From the cell containing the given text, extract its center point as (x, y) coordinate. 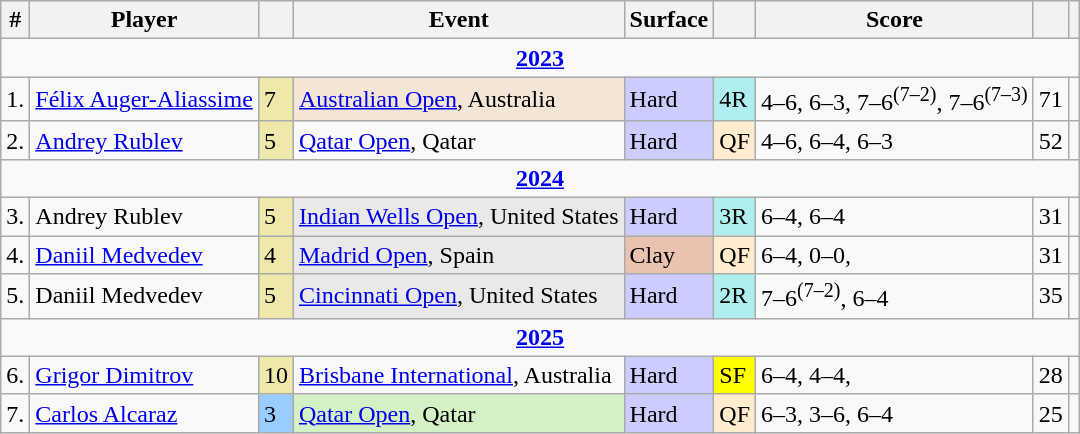
Madrid Open, Spain (458, 255)
Brisbane International, Australia (458, 375)
7–6(7–2), 6–4 (895, 296)
Clay (669, 255)
Cincinnati Open, United States (458, 296)
Indian Wells Open, United States (458, 217)
Player (144, 20)
2023 (540, 58)
4. (16, 255)
28 (1050, 375)
4–6, 6–4, 6–3 (895, 140)
Event (458, 20)
71 (1050, 100)
Carlos Alcaraz (144, 413)
Grigor Dimitrov (144, 375)
4–6, 6–3, 7–6(7–2), 7–6(7–3) (895, 100)
4R (735, 100)
35 (1050, 296)
# (16, 20)
3 (276, 413)
3R (735, 217)
6–4, 4–4, (895, 375)
25 (1050, 413)
7 (276, 100)
52 (1050, 140)
SF (735, 375)
6–4, 0–0, (895, 255)
2025 (540, 337)
2R (735, 296)
Surface (669, 20)
3. (16, 217)
2. (16, 140)
2024 (540, 178)
7. (16, 413)
Score (895, 20)
6. (16, 375)
6–4, 6–4 (895, 217)
1. (16, 100)
6–3, 3–6, 6–4 (895, 413)
10 (276, 375)
4 (276, 255)
5. (16, 296)
Félix Auger-Aliassime (144, 100)
Australian Open, Australia (458, 100)
